Determine the [X, Y] coordinate at the center of the cell enclosing the given text.  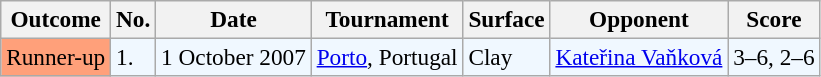
Porto, Portugal [387, 57]
Outcome [56, 19]
Clay [506, 57]
No. [134, 19]
1 October 2007 [234, 57]
Surface [506, 19]
Tournament [387, 19]
1. [134, 57]
Score [774, 19]
3–6, 2–6 [774, 57]
Date [234, 19]
Opponent [639, 19]
Runner-up [56, 57]
Kateřina Vaňková [639, 57]
